Capture the cell that displays the provided text and extract its (X, Y) central coordinate. 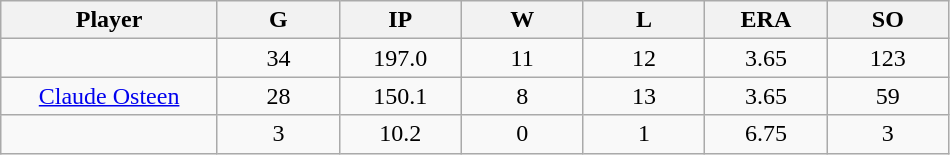
13 (644, 96)
L (644, 20)
0 (522, 134)
Claude Osteen (110, 96)
28 (278, 96)
59 (888, 96)
G (278, 20)
197.0 (400, 58)
123 (888, 58)
150.1 (400, 96)
11 (522, 58)
1 (644, 134)
12 (644, 58)
34 (278, 58)
IP (400, 20)
10.2 (400, 134)
8 (522, 96)
SO (888, 20)
ERA (766, 20)
W (522, 20)
Player (110, 20)
6.75 (766, 134)
